Identify which cell holds the provided text, then report its (x, y) central coordinate. 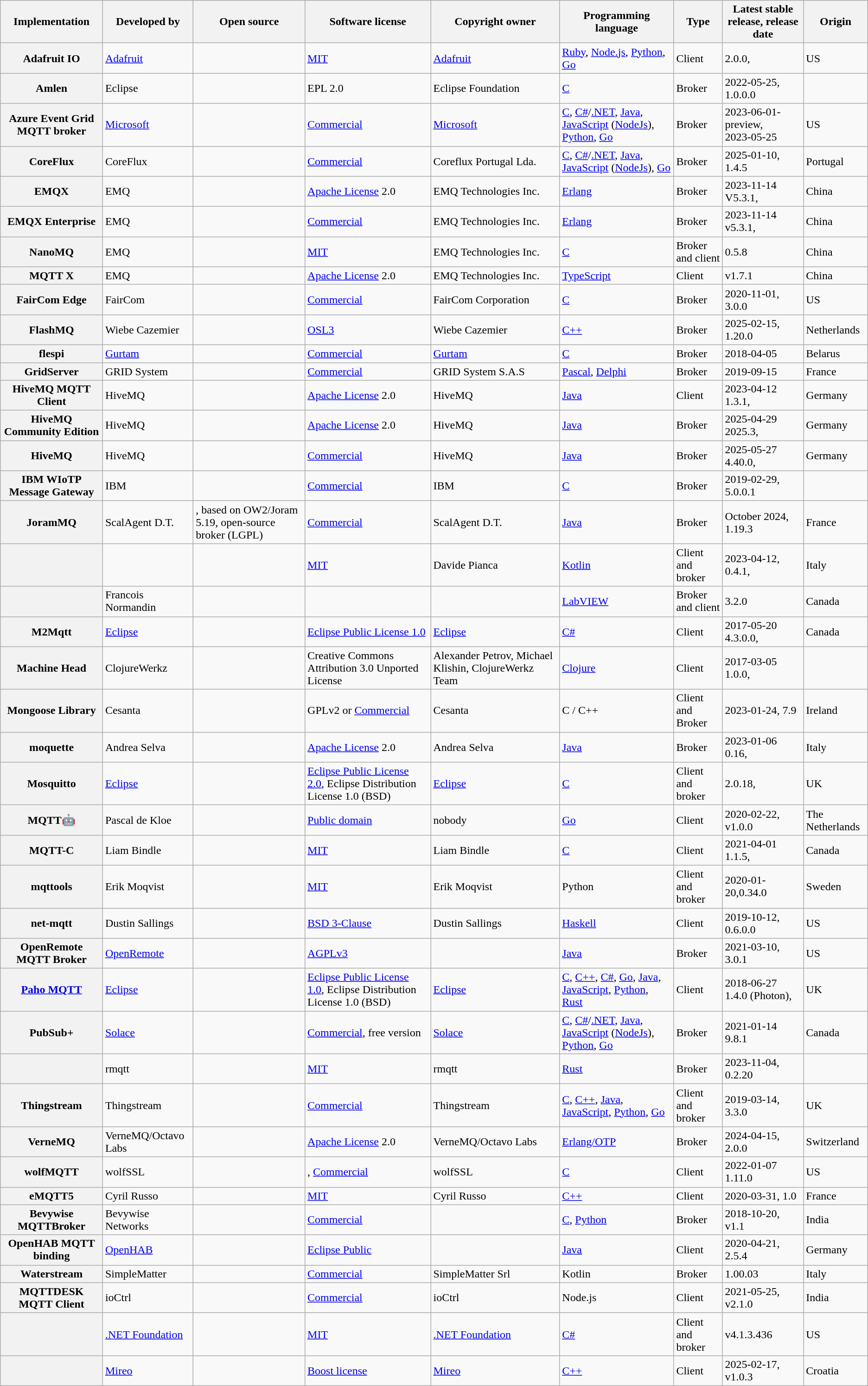
BSD 3-Clause (368, 923)
2023-01-24, 7.9 (763, 711)
mqttools (52, 886)
SimpleMatter Srl (495, 1274)
GPLv2 or Commercial (368, 711)
2025-04-292025.3, (763, 426)
2023-06-01-preview, 2023-05-25 (763, 125)
2020-01-20,0.34.0 (763, 886)
OpenRemote (147, 954)
JoramMQ (52, 522)
Eclipse Public License 2.0, Eclipse Distribution License 1.0 (BSD) (368, 783)
Machine Head (52, 668)
Client and Broker (698, 711)
OSL3 (368, 329)
2023-01-060.16, (763, 747)
The Netherlands (836, 820)
GRID System (147, 372)
FlashMQ (52, 329)
2025-05-274.40.0, (763, 456)
Ruby, Node.js, Python, Go (617, 58)
TypeScript (617, 276)
2024-04-15, 2.0.0 (763, 1142)
2018-06-271.4.0 (Photon), (763, 990)
Davide Pianca (495, 565)
NanoMQ (52, 251)
IBM WIoTP Message Gateway (52, 486)
HiveMQ Community Edition (52, 426)
, Commercial (368, 1172)
Mosquitto (52, 783)
Python (617, 886)
VerneMQ (52, 1142)
2025-02-15, 1.20.0 (763, 329)
Eclipse Public License 1.0 (368, 632)
PubSub+ (52, 1033)
OpenHAB MQTT binding (52, 1250)
OpenRemote MQTT Broker (52, 954)
Node.js (617, 1298)
2020-11-01, 3.0.0 (763, 300)
FairCom Edge (52, 300)
2017-03-051.0.0, (763, 668)
net-mqtt (52, 923)
2018-04-05 (763, 353)
2.0.18, (763, 783)
moquette (52, 747)
Go (617, 820)
Type (698, 22)
Eclipse Public (368, 1250)
Haskell (617, 923)
C, C#/.NET, Java, JavaScript (NodeJs), Go (617, 161)
Switzerland (836, 1142)
EPL 2.0 (368, 88)
M2Mqtt (52, 632)
OpenHAB (147, 1250)
Bevywise MQTTBroker (52, 1220)
Origin (836, 22)
0.5.8 (763, 251)
Francois Normandin (147, 601)
Clojure (617, 668)
Amlen (52, 88)
Boost license (368, 1370)
Rust (617, 1069)
2022-05-25, 1.0.0.0 (763, 88)
2025-02-17, v1.0.3 (763, 1370)
Ireland (836, 711)
C, C++, Java, JavaScript, Python, Go (617, 1105)
SimpleMatter (147, 1274)
Belarus (836, 353)
2021-04-011.1.5, (763, 850)
2025-01-10,1.4.5 (763, 161)
2023-11-14 V5.3.1, (763, 191)
Software license (368, 22)
GRID System S.A.S (495, 372)
2020-04-21, 2.5.4 (763, 1250)
flespi (52, 353)
Adafruit IO (52, 58)
2018-10-20, v1.1 (763, 1220)
FairCom Corporation (495, 300)
2021-05-25, v2.1.0 (763, 1298)
Pascal de Kloe (147, 820)
MQTTDESK MQTT Client (52, 1298)
nobody (495, 820)
2021-03-10, 3.0.1 (763, 954)
2023-11-04, 0.2.20 (763, 1069)
GridServer (52, 372)
FairCom (147, 300)
Portugal (836, 161)
Copyright owner (495, 22)
2019-02-29, 5.0.0.1 (763, 486)
EMQX (52, 191)
Paho MQTT (52, 990)
2019-03-14, 3.3.0 (763, 1105)
Open source (249, 22)
EMQX Enterprise (52, 222)
Implementation (52, 22)
eMQTT5 (52, 1196)
Latest stable release, release date (763, 22)
3.2.0 (763, 601)
2023-04-121.3.1, (763, 395)
MQTT-C (52, 850)
MQTT🤖 (52, 820)
Bevywise Networks (147, 1220)
, based on OW2/Joram 5.19, open-source broker (LGPL) (249, 522)
Programming language (617, 22)
Netherlands (836, 329)
2022-01-071.11.0 (763, 1172)
Alexander Petrov, Michael Klishin, ClojureWerkz Team (495, 668)
2017-05-20 4.3.0.0, (763, 632)
HiveMQ MQTT Client (52, 395)
ClojureWerkz (147, 668)
Eclipse Foundation (495, 88)
MQTT X (52, 276)
2021-01-149.8.1 (763, 1033)
Croatia (836, 1370)
C, Python (617, 1220)
2020-03-31, 1.0 (763, 1196)
AGPLv3 (368, 954)
2023-04-12, 0.4.1, (763, 565)
Creative Commons Attribution 3.0 Unported License (368, 668)
2023-11-14 v5.3.1, (763, 222)
1.00.03 (763, 1274)
2019-10-12, 0.6.0.0 (763, 923)
Sweden (836, 886)
Pascal, Delphi (617, 372)
wolfMQTT (52, 1172)
C / C++ (617, 711)
Erlang/OTP (617, 1142)
Eclipse Public License 1.0, Eclipse Distribution License 1.0 (BSD) (368, 990)
Mongoose Library (52, 711)
2.0.0, (763, 58)
Azure Event Grid MQTT broker (52, 125)
2020-02-22, v1.0.0 (763, 820)
Developed by (147, 22)
v4.1.3.436 (763, 1334)
Waterstream (52, 1274)
C, C++, C#, Go, Java, JavaScript, Python, Rust (617, 990)
October 2024, 1.19.3 (763, 522)
v1.7.1 (763, 276)
LabVIEW (617, 601)
Public domain (368, 820)
Commercial, free version (368, 1033)
Coreflux Portugal Lda. (495, 161)
2019-09-15 (763, 372)
